Locate the cell with the specified text and output its (X, Y) center coordinate. 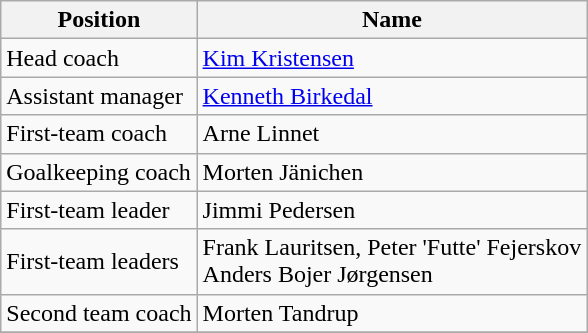
Morten Tandrup (392, 313)
Arne Linnet (392, 134)
Morten Jänichen (392, 172)
Kenneth Birkedal (392, 96)
Jimmi Pedersen (392, 210)
Goalkeeping coach (99, 172)
Position (99, 20)
Frank Lauritsen, Peter 'Futte' FejerskovAnders Bojer Jørgensen (392, 262)
First-team leader (99, 210)
Assistant manager (99, 96)
First-team coach (99, 134)
Name (392, 20)
Head coach (99, 58)
Kim Kristensen (392, 58)
Second team coach (99, 313)
First-team leaders (99, 262)
